Extract the (X, Y) coordinate from the center of the cell holding the provided text.  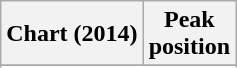
Chart (2014) (72, 34)
Peakposition (189, 34)
